Detect which cell encompasses the target text, then output its [X, Y] center coordinate. 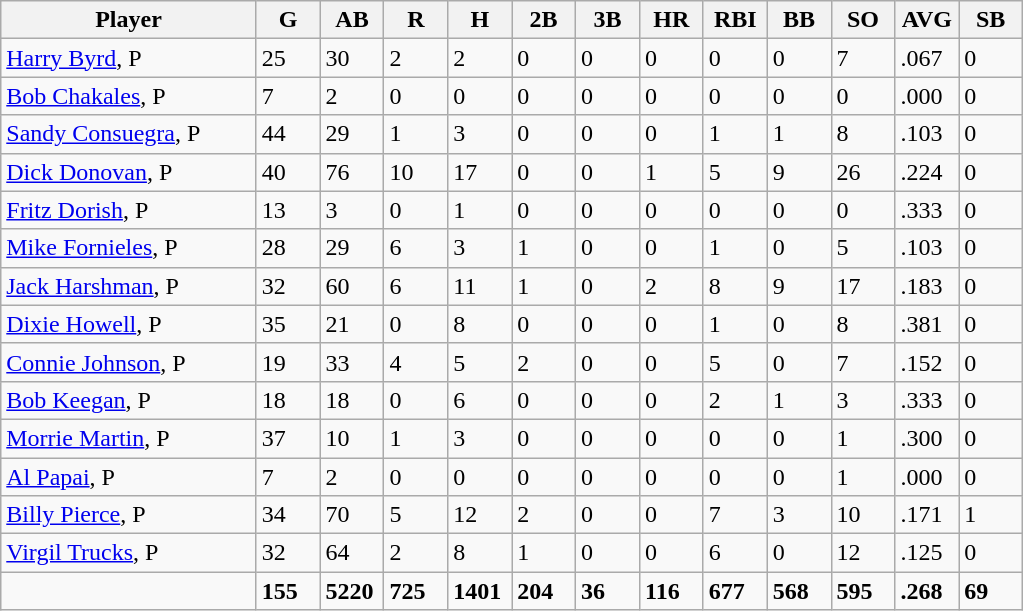
595 [863, 591]
Morrie Martin, P [128, 438]
25 [288, 58]
SB [991, 20]
RBI [735, 20]
677 [735, 591]
69 [991, 591]
Harry Byrd, P [128, 58]
116 [671, 591]
.152 [927, 362]
.171 [927, 515]
19 [288, 362]
SO [863, 20]
.183 [927, 286]
34 [288, 515]
Billy Pierce, P [128, 515]
36 [608, 591]
60 [352, 286]
Bob Keegan, P [128, 400]
35 [288, 324]
11 [480, 286]
204 [544, 591]
.381 [927, 324]
1401 [480, 591]
.067 [927, 58]
G [288, 20]
R [416, 20]
Dick Donovan, P [128, 172]
5220 [352, 591]
28 [288, 248]
13 [288, 210]
Virgil Trucks, P [128, 553]
33 [352, 362]
Jack Harshman, P [128, 286]
2B [544, 20]
Sandy Consuegra, P [128, 134]
4 [416, 362]
BB [799, 20]
3B [608, 20]
Bob Chakales, P [128, 96]
64 [352, 553]
40 [288, 172]
37 [288, 438]
725 [416, 591]
21 [352, 324]
.268 [927, 591]
70 [352, 515]
Connie Johnson, P [128, 362]
Dixie Howell, P [128, 324]
.125 [927, 553]
Player [128, 20]
Fritz Dorish, P [128, 210]
44 [288, 134]
AB [352, 20]
568 [799, 591]
HR [671, 20]
Al Papai, P [128, 477]
Mike Fornieles, P [128, 248]
H [480, 20]
30 [352, 58]
155 [288, 591]
.224 [927, 172]
76 [352, 172]
.300 [927, 438]
AVG [927, 20]
26 [863, 172]
